For the text-containing cell, return its midpoint in (X, Y) coordinate format. 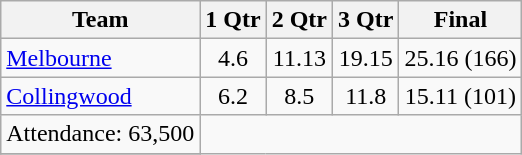
2 Qtr (299, 20)
25.16 (166) (460, 58)
11.8 (366, 96)
Final (460, 20)
Collingwood (100, 96)
Attendance: 63,500 (100, 134)
8.5 (299, 96)
Team (100, 20)
4.6 (233, 58)
6.2 (233, 96)
Melbourne (100, 58)
19.15 (366, 58)
15.11 (101) (460, 96)
1 Qtr (233, 20)
11.13 (299, 58)
3 Qtr (366, 20)
